From the cell containing the given text, extract its center point as [X, Y] coordinate. 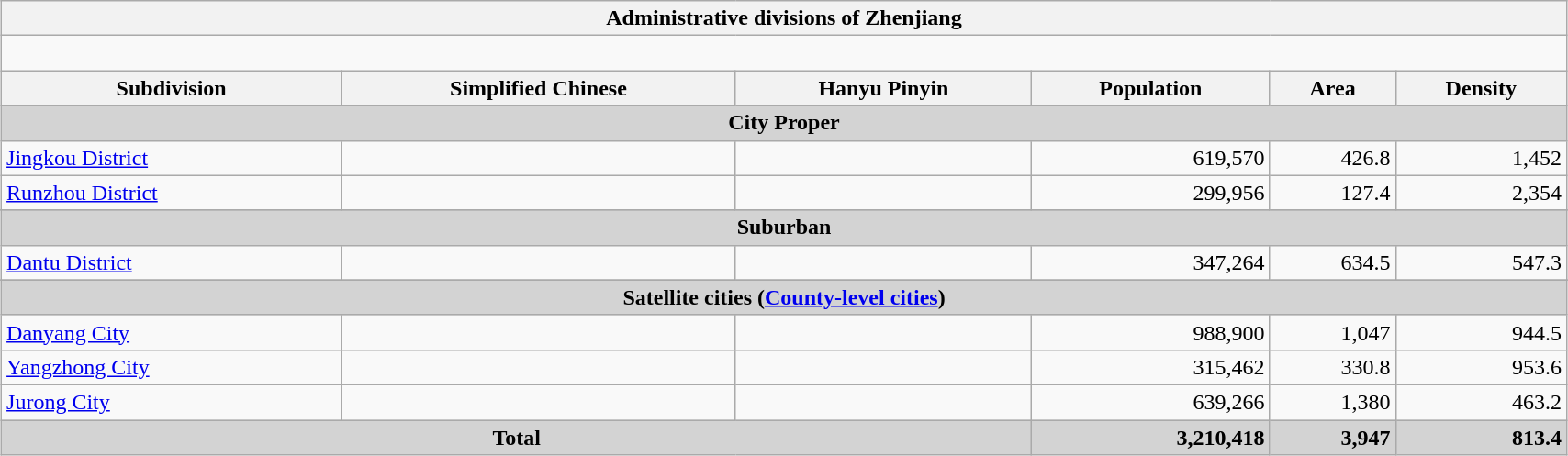
City Proper [784, 123]
1,380 [1333, 402]
988,900 [1151, 332]
1,452 [1481, 158]
Area [1333, 88]
2,354 [1481, 193]
Total [517, 438]
463.2 [1481, 402]
426.8 [1333, 158]
347,264 [1151, 262]
813.4 [1481, 438]
Subdivision [172, 88]
Satellite cities (County-level cities) [784, 297]
634.5 [1333, 262]
953.6 [1481, 367]
299,956 [1151, 193]
Density [1481, 88]
Hanyu Pinyin [883, 88]
Administrative divisions of Zhenjiang [784, 18]
330.8 [1333, 367]
547.3 [1481, 262]
Suburban [784, 228]
3,947 [1333, 438]
Population [1151, 88]
944.5 [1481, 332]
Simplified Chinese [538, 88]
Danyang City [172, 332]
Jingkou District [172, 158]
1,047 [1333, 332]
315,462 [1151, 367]
Yangzhong City [172, 367]
Jurong City [172, 402]
Dantu District [172, 262]
639,266 [1151, 402]
619,570 [1151, 158]
3,210,418 [1151, 438]
127.4 [1333, 193]
Runzhou District [172, 193]
